Extract the [X, Y] coordinate from the center of the cell holding the provided text.  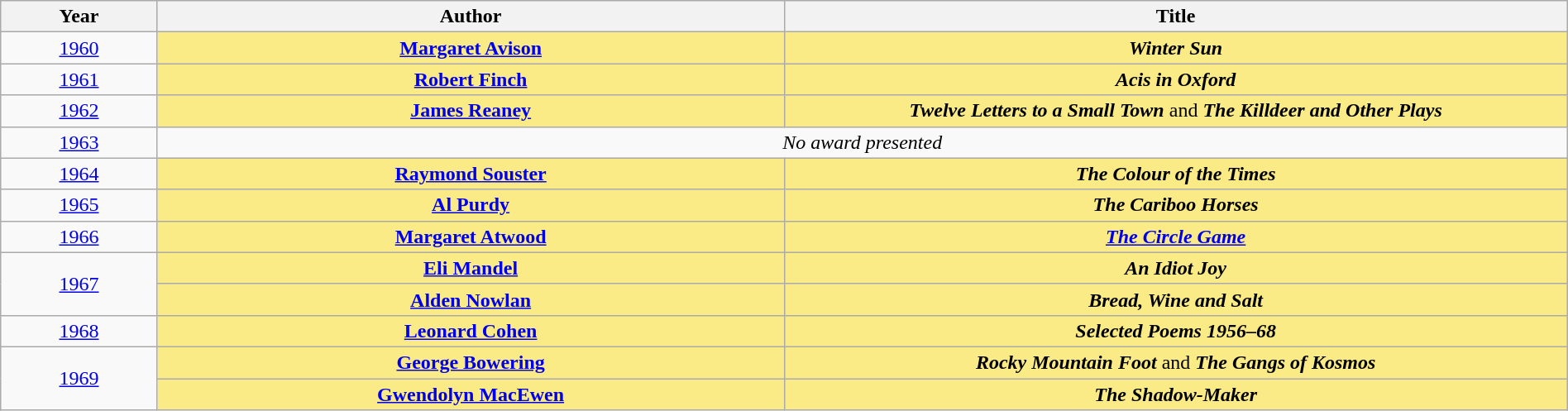
1963 [79, 142]
The Circle Game [1176, 237]
Bread, Wine and Salt [1176, 299]
Leonard Cohen [471, 331]
Twelve Letters to a Small Town and The Killdeer and Other Plays [1176, 111]
1966 [79, 237]
Raymond Souster [471, 174]
Year [79, 17]
1965 [79, 205]
Title [1176, 17]
James Reaney [471, 111]
Margaret Atwood [471, 237]
The Colour of the Times [1176, 174]
1964 [79, 174]
An Idiot Joy [1176, 268]
Selected Poems 1956–68 [1176, 331]
George Bowering [471, 362]
1968 [79, 331]
Author [471, 17]
The Cariboo Horses [1176, 205]
1962 [79, 111]
Eli Mandel [471, 268]
Al Purdy [471, 205]
1960 [79, 48]
1969 [79, 378]
The Shadow-Maker [1176, 394]
Winter Sun [1176, 48]
1961 [79, 79]
1967 [79, 284]
Acis in Oxford [1176, 79]
Margaret Avison [471, 48]
Robert Finch [471, 79]
Gwendolyn MacEwen [471, 394]
Rocky Mountain Foot and The Gangs of Kosmos [1176, 362]
No award presented [862, 142]
Alden Nowlan [471, 299]
